Locate the cell with the specified text and output its [x, y] center coordinate. 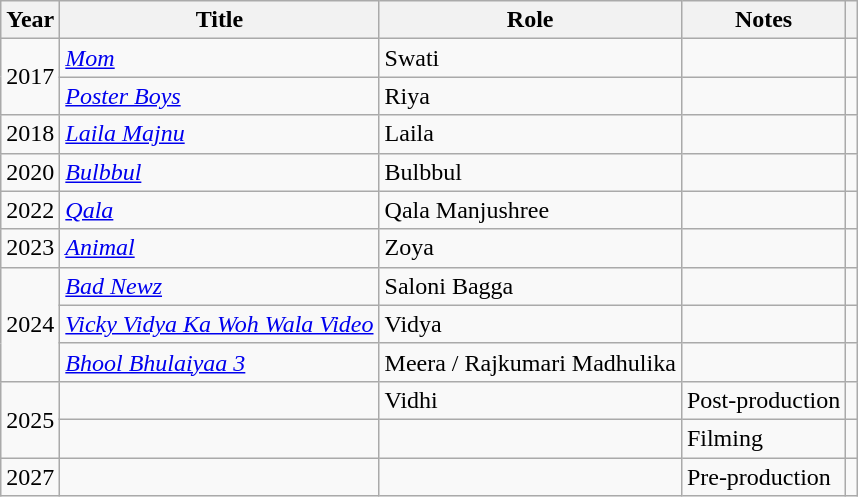
2020 [30, 172]
Meera / Rajkumari Madhulika [530, 362]
2017 [30, 77]
Saloni Bagga [530, 286]
Year [30, 20]
Pre-production [763, 477]
Title [220, 20]
2025 [30, 419]
Bad Newz [220, 286]
Swati [530, 58]
Vicky Vidya Ka Woh Wala Video [220, 324]
Qala [220, 210]
2024 [30, 324]
Post-production [763, 400]
Poster Boys [220, 96]
Qala Manjushree [530, 210]
Vidya [530, 324]
Vidhi [530, 400]
2023 [30, 248]
Notes [763, 20]
Laila Majnu [220, 134]
Role [530, 20]
2018 [30, 134]
Zoya [530, 248]
Laila [530, 134]
Bhool Bhulaiyaa 3 [220, 362]
2022 [30, 210]
Animal [220, 248]
Riya [530, 96]
2027 [30, 477]
Mom [220, 58]
Filming [763, 438]
